Determine the (X, Y) coordinate at the center of the cell enclosing the given text.  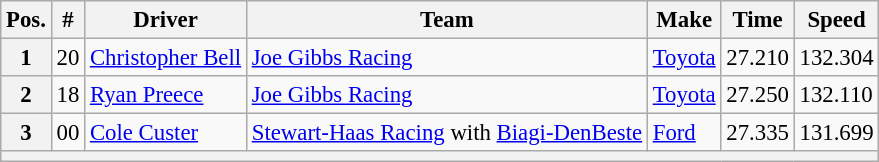
Driver (166, 20)
00 (68, 133)
Cole Custer (166, 133)
1 (26, 58)
Make (684, 20)
Speed (836, 20)
Team (446, 20)
Ryan Preece (166, 95)
3 (26, 133)
# (68, 20)
132.304 (836, 58)
Pos. (26, 20)
Time (758, 20)
18 (68, 95)
2 (26, 95)
27.250 (758, 95)
20 (68, 58)
131.699 (836, 133)
Stewart-Haas Racing with Biagi-DenBeste (446, 133)
Christopher Bell (166, 58)
Ford (684, 133)
27.335 (758, 133)
27.210 (758, 58)
132.110 (836, 95)
